Search for the cell housing the specified text and yield its (X, Y) center coordinate. 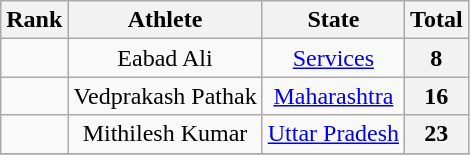
Mithilesh Kumar (165, 134)
Vedprakash Pathak (165, 96)
Services (333, 58)
Total (437, 20)
Maharashtra (333, 96)
23 (437, 134)
16 (437, 96)
8 (437, 58)
State (333, 20)
Uttar Pradesh (333, 134)
Athlete (165, 20)
Rank (34, 20)
Eabad Ali (165, 58)
